Output the [x, y] coordinate of the center of the cell containing the given text.  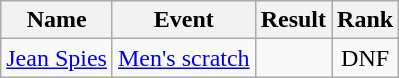
DNF [366, 58]
Men's scratch [184, 58]
Rank [366, 20]
Event [184, 20]
Jean Spies [57, 58]
Result [293, 20]
Name [57, 20]
